Determine the [x, y] coordinate at the center of the cell enclosing the given text.  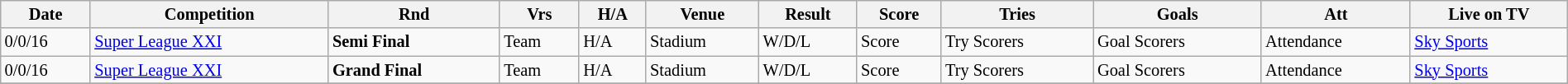
Goals [1178, 14]
Result [809, 14]
Semi Final [414, 42]
Date [46, 14]
Rnd [414, 14]
Vrs [539, 14]
Live on TV [1489, 14]
Att [1336, 14]
Tries [1017, 14]
Grand Final [414, 70]
Venue [702, 14]
Competition [209, 14]
